From the cell containing the given text, extract its center point as (x, y) coordinate. 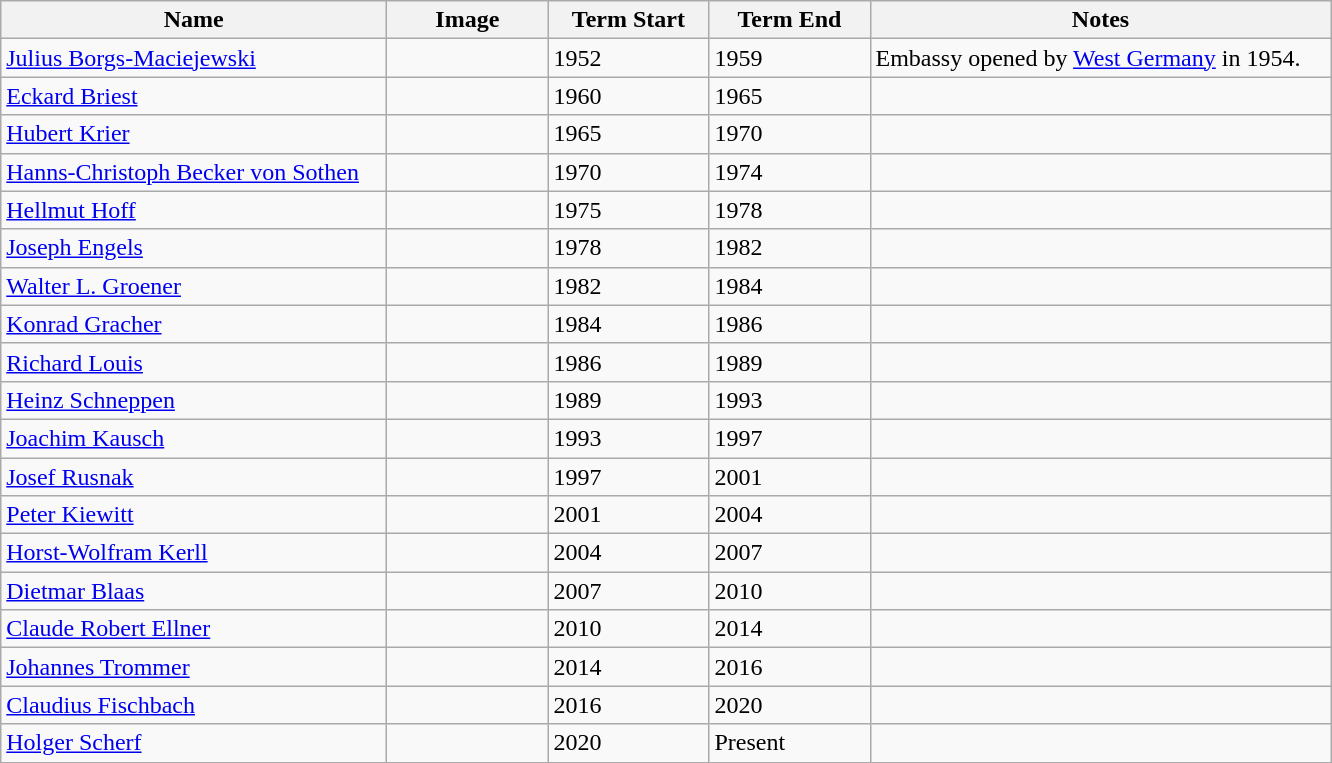
Embassy opened by West Germany in 1954. (1100, 58)
Josef Rusnak (194, 477)
Dietmar Blaas (194, 591)
Notes (1100, 20)
Joachim Kausch (194, 438)
Hubert Krier (194, 134)
Horst-Wolfram Kerll (194, 553)
Johannes Trommer (194, 667)
Eckard Briest (194, 96)
Hellmut Hoff (194, 210)
1975 (628, 210)
1974 (790, 172)
Claude Robert Ellner (194, 629)
Konrad Gracher (194, 324)
Peter Kiewitt (194, 515)
Term End (790, 20)
Richard Louis (194, 362)
Hanns-Christoph Becker von Sothen (194, 172)
Image (468, 20)
Walter L. Groener (194, 286)
Term Start (628, 20)
Heinz Schneppen (194, 400)
Joseph Engels (194, 248)
1960 (628, 96)
Name (194, 20)
Holger Scherf (194, 743)
Claudius Fischbach (194, 705)
Present (790, 743)
1959 (790, 58)
Julius Borgs-Maciejewski (194, 58)
1952 (628, 58)
